Detect which cell encompasses the target text, then output its [x, y] center coordinate. 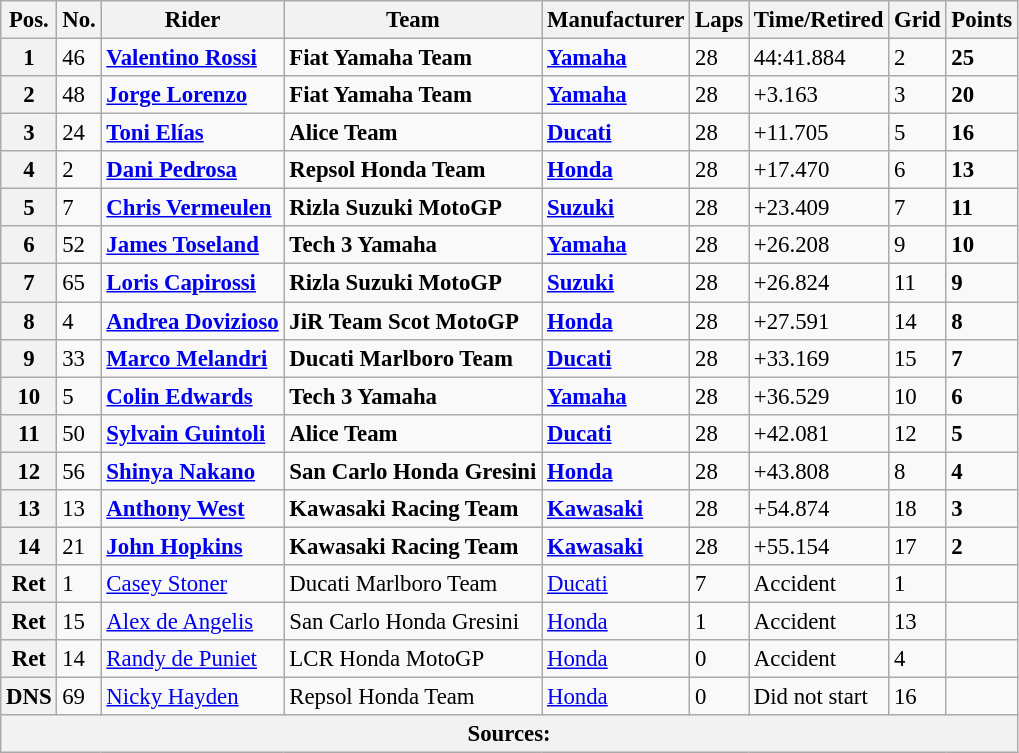
24 [79, 133]
+26.824 [819, 283]
Dani Pedrosa [192, 170]
John Hopkins [192, 546]
46 [79, 58]
Time/Retired [819, 20]
Loris Capirossi [192, 283]
Casey Stoner [192, 584]
Marco Melandri [192, 358]
33 [79, 358]
+27.591 [819, 321]
Anthony West [192, 509]
Andrea Dovizioso [192, 321]
Did not start [819, 697]
44:41.884 [819, 58]
Laps [720, 20]
+43.808 [819, 471]
+11.705 [819, 133]
Shinya Nakano [192, 471]
Nicky Hayden [192, 697]
Colin Edwards [192, 396]
52 [79, 245]
+36.529 [819, 396]
Toni Elías [192, 133]
+33.169 [819, 358]
65 [79, 283]
LCR Honda MotoGP [413, 659]
Randy de Puniet [192, 659]
Pos. [29, 20]
+3.163 [819, 95]
Rider [192, 20]
+54.874 [819, 509]
Sylvain Guintoli [192, 433]
DNS [29, 697]
JiR Team Scot MotoGP [413, 321]
Chris Vermeulen [192, 208]
+55.154 [819, 546]
25 [982, 58]
56 [79, 471]
No. [79, 20]
Grid [918, 20]
20 [982, 95]
21 [79, 546]
48 [79, 95]
Team [413, 20]
Jorge Lorenzo [192, 95]
+17.470 [819, 170]
50 [79, 433]
+26.208 [819, 245]
Points [982, 20]
James Toseland [192, 245]
17 [918, 546]
Sources: [510, 734]
Valentino Rossi [192, 58]
18 [918, 509]
+23.409 [819, 208]
+42.081 [819, 433]
Alex de Angelis [192, 621]
Manufacturer [616, 20]
69 [79, 697]
